Pinpoint the cell where the given text exists, returning its [X, Y] midpoint coordinate. 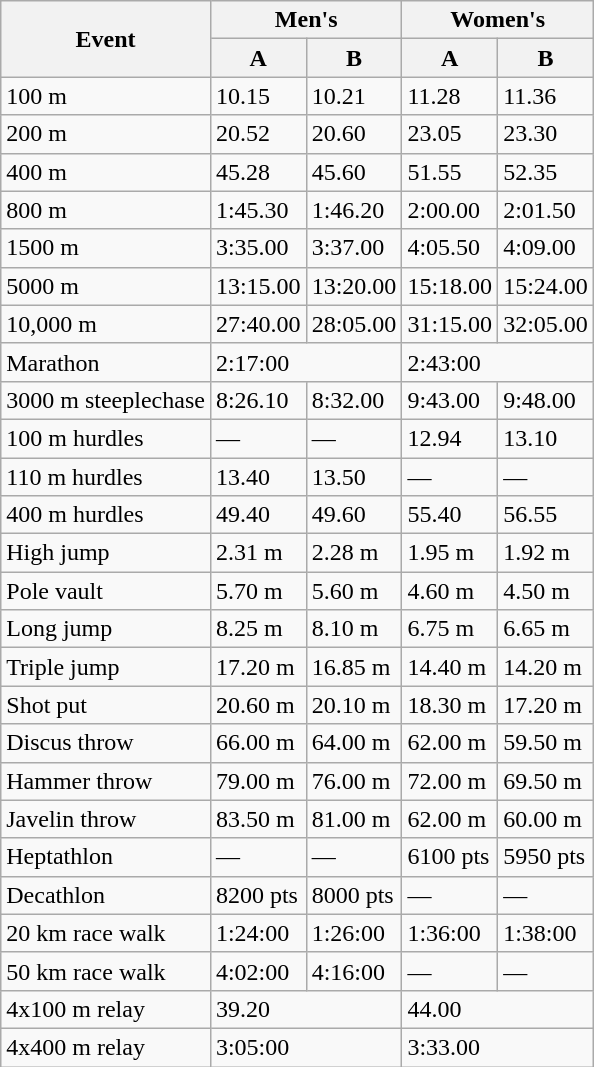
2:43:00 [498, 362]
3000 m steeplechase [106, 400]
2:01.50 [546, 210]
1:45.30 [258, 210]
1:38:00 [546, 933]
14.40 m [450, 667]
13.40 [258, 477]
16.85 m [354, 667]
4:02:00 [258, 971]
51.55 [450, 172]
100 m hurdles [106, 438]
Triple jump [106, 667]
2:17:00 [306, 362]
Decathlon [106, 895]
4:16:00 [354, 971]
23.05 [450, 134]
2:00.00 [450, 210]
2.28 m [354, 553]
Marathon [106, 362]
10.15 [258, 96]
5950 pts [546, 857]
Discus throw [106, 743]
5000 m [106, 286]
4.50 m [546, 591]
Pole vault [106, 591]
76.00 m [354, 781]
49.60 [354, 515]
5.70 m [258, 591]
1:26:00 [354, 933]
8200 pts [258, 895]
Heptathlon [106, 857]
High jump [106, 553]
23.30 [546, 134]
11.36 [546, 96]
6.75 m [450, 629]
1.95 m [450, 553]
4x400 m relay [106, 1047]
13:15.00 [258, 286]
400 m [106, 172]
4:09.00 [546, 248]
Javelin throw [106, 819]
27:40.00 [258, 324]
200 m [106, 134]
1:36:00 [450, 933]
55.40 [450, 515]
20 km race walk [106, 933]
Event [106, 39]
45.28 [258, 172]
6100 pts [450, 857]
Men's [306, 20]
20.60 [354, 134]
60.00 m [546, 819]
66.00 m [258, 743]
6.65 m [546, 629]
69.50 m [546, 781]
59.50 m [546, 743]
11.28 [450, 96]
13.10 [546, 438]
32:05.00 [546, 324]
2.31 m [258, 553]
Long jump [106, 629]
1:24:00 [258, 933]
Hammer throw [106, 781]
52.35 [546, 172]
9:43.00 [450, 400]
83.50 m [258, 819]
44.00 [498, 1009]
Shot put [106, 705]
39.20 [306, 1009]
31:15.00 [450, 324]
3:05:00 [306, 1047]
Women's [498, 20]
20.10 m [354, 705]
800 m [106, 210]
8:26.10 [258, 400]
49.40 [258, 515]
4:05.50 [450, 248]
20.60 m [258, 705]
13.50 [354, 477]
5.60 m [354, 591]
3:33.00 [498, 1047]
72.00 m [450, 781]
1:46.20 [354, 210]
8.25 m [258, 629]
10.21 [354, 96]
3:37.00 [354, 248]
110 m hurdles [106, 477]
1500 m [106, 248]
8000 pts [354, 895]
4x100 m relay [106, 1009]
1.92 m [546, 553]
8.10 m [354, 629]
28:05.00 [354, 324]
14.20 m [546, 667]
8:32.00 [354, 400]
3:35.00 [258, 248]
45.60 [354, 172]
4.60 m [450, 591]
12.94 [450, 438]
9:48.00 [546, 400]
50 km race walk [106, 971]
100 m [106, 96]
81.00 m [354, 819]
400 m hurdles [106, 515]
18.30 m [450, 705]
56.55 [546, 515]
15:24.00 [546, 286]
20.52 [258, 134]
15:18.00 [450, 286]
13:20.00 [354, 286]
10,000 m [106, 324]
64.00 m [354, 743]
79.00 m [258, 781]
